Find where the given text appears and provide that cell's center as (x, y) coordinate. 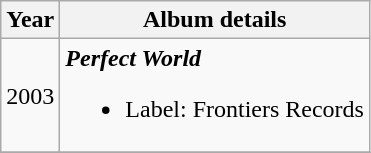
Album details (215, 20)
Perfect WorldLabel: Frontiers Records (215, 96)
Year (30, 20)
2003 (30, 96)
